Return the (X, Y) coordinate for the center point of the cell that contains the specified text.  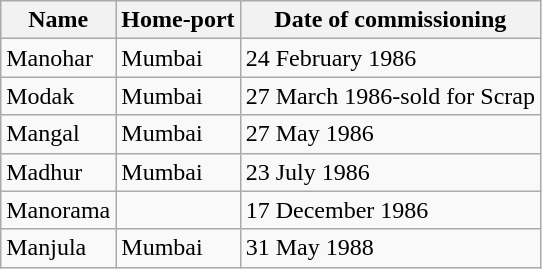
17 December 1986 (390, 210)
Mangal (58, 134)
27 May 1986 (390, 134)
Date of commissioning (390, 20)
Madhur (58, 172)
31 May 1988 (390, 248)
Modak (58, 96)
Manorama (58, 210)
27 March 1986-sold for Scrap (390, 96)
Manohar (58, 58)
Manjula (58, 248)
24 February 1986 (390, 58)
23 July 1986 (390, 172)
Name (58, 20)
Home-port (178, 20)
